From the cell containing the given text, extract its center point as [X, Y] coordinate. 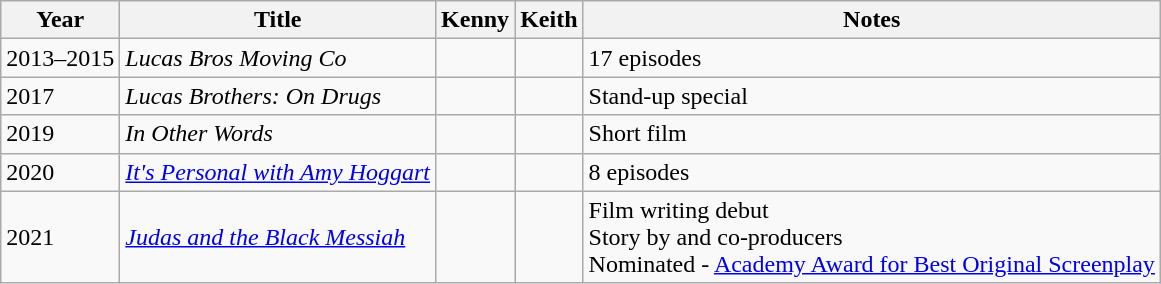
Lucas Brothers: On Drugs [278, 96]
Judas and the Black Messiah [278, 237]
8 episodes [872, 172]
In Other Words [278, 134]
2019 [60, 134]
It's Personal with Amy Hoggart [278, 172]
2013–2015 [60, 58]
2021 [60, 237]
Year [60, 20]
Title [278, 20]
Notes [872, 20]
Kenny [476, 20]
Film writing debutStory by and co-producersNominated - Academy Award for Best Original Screenplay [872, 237]
Short film [872, 134]
2020 [60, 172]
2017 [60, 96]
Lucas Bros Moving Co [278, 58]
Keith [549, 20]
Stand-up special [872, 96]
17 episodes [872, 58]
